Determine the [X, Y] coordinate at the center of the cell enclosing the given text.  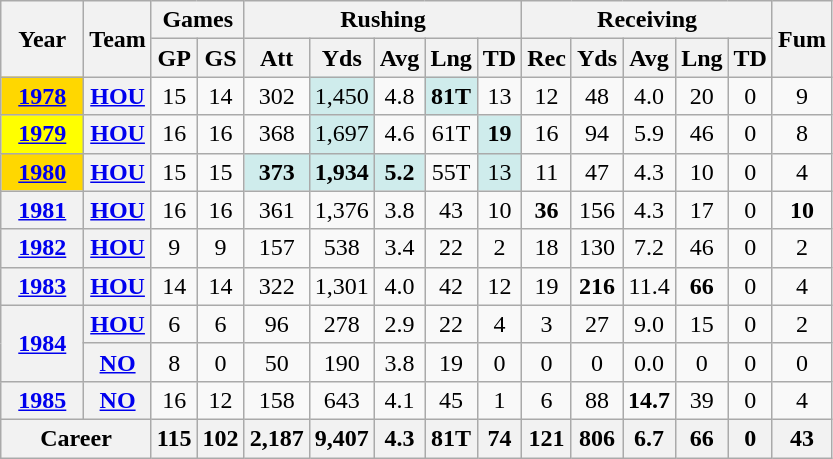
102 [220, 438]
11 [547, 172]
Rushing [383, 20]
Games [198, 20]
14.7 [650, 400]
Career [76, 438]
1,450 [342, 96]
2,187 [276, 438]
50 [276, 362]
Att [276, 58]
1981 [42, 210]
1979 [42, 134]
121 [547, 438]
1983 [42, 286]
55T [451, 172]
1,934 [342, 172]
88 [596, 400]
GP [174, 58]
11.4 [650, 286]
115 [174, 438]
156 [596, 210]
9.0 [650, 324]
157 [276, 248]
1980 [42, 172]
302 [276, 96]
158 [276, 400]
216 [596, 286]
20 [702, 96]
4.1 [400, 400]
7.2 [650, 248]
Team [118, 39]
96 [276, 324]
4.8 [400, 96]
39 [702, 400]
368 [276, 134]
27 [596, 324]
1 [499, 400]
190 [342, 362]
61T [451, 134]
9,407 [342, 438]
322 [276, 286]
1982 [42, 248]
130 [596, 248]
47 [596, 172]
36 [547, 210]
45 [451, 400]
94 [596, 134]
806 [596, 438]
3.4 [400, 248]
48 [596, 96]
5.9 [650, 134]
1984 [42, 343]
0.0 [650, 362]
42 [451, 286]
1978 [42, 96]
Fum [802, 39]
Receiving [648, 20]
5.2 [400, 172]
1,376 [342, 210]
18 [547, 248]
538 [342, 248]
6.7 [650, 438]
1985 [42, 400]
1,697 [342, 134]
3 [547, 324]
1,301 [342, 286]
361 [276, 210]
4.6 [400, 134]
GS [220, 58]
17 [702, 210]
Year [42, 39]
278 [342, 324]
2.9 [400, 324]
373 [276, 172]
643 [342, 400]
74 [499, 438]
Rec [547, 58]
